Extract the (x, y) coordinate from the center of the cell holding the provided text.  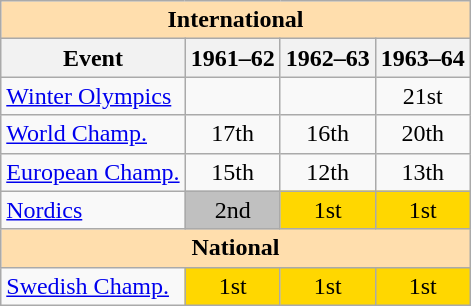
Nordics (93, 210)
12th (328, 172)
Swedish Champ. (93, 286)
20th (422, 134)
21st (422, 96)
Event (93, 58)
15th (232, 172)
17th (232, 134)
1962–63 (328, 58)
International (236, 20)
16th (328, 134)
European Champ. (93, 172)
World Champ. (93, 134)
Winter Olympics (93, 96)
1961–62 (232, 58)
National (236, 248)
2nd (232, 210)
13th (422, 172)
1963–64 (422, 58)
